Provide the [X, Y] coordinate of the cell's center where the given text is located.  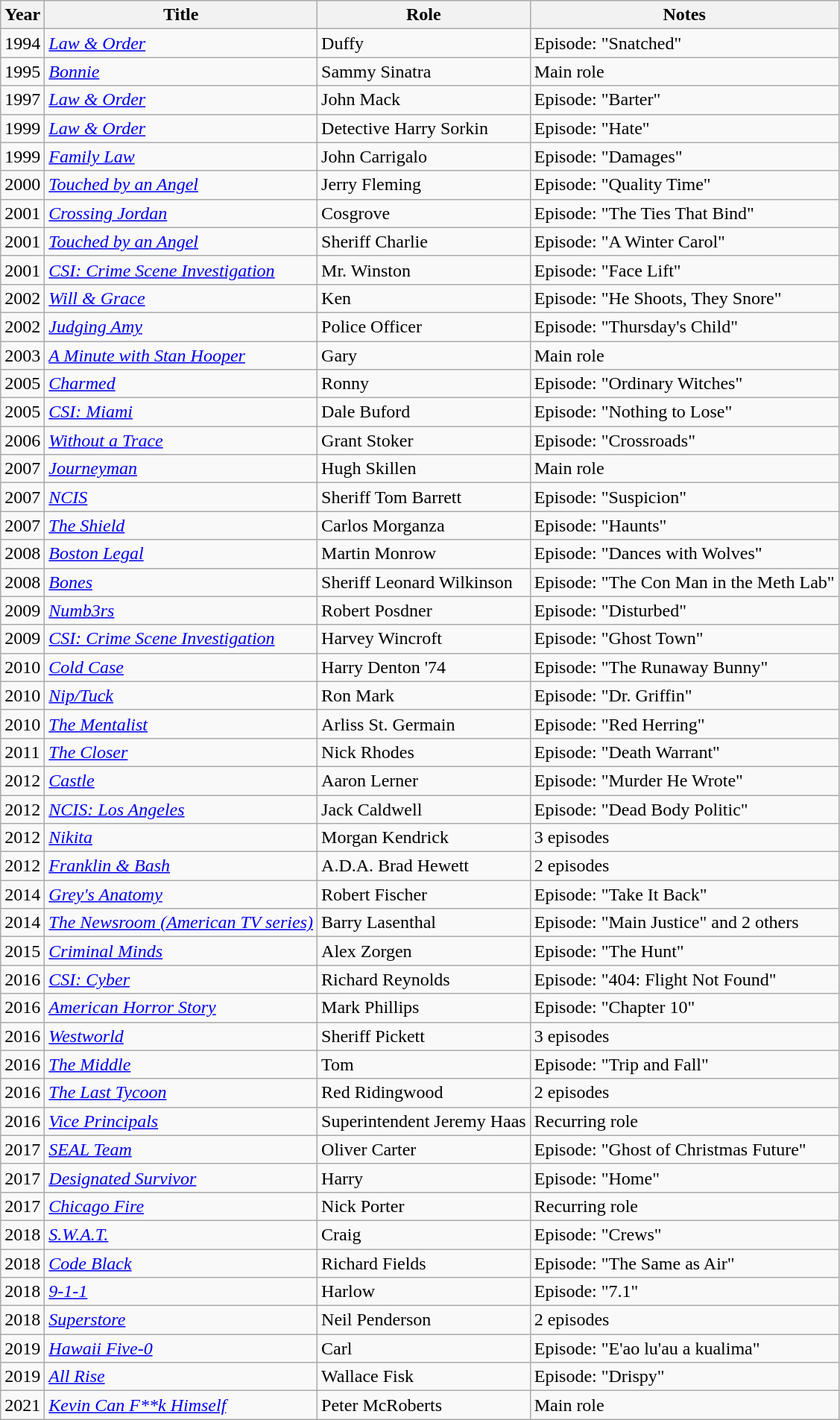
Martin Monrow [424, 554]
The Closer [181, 752]
Episode: "Barter" [684, 100]
Episode: "Damages" [684, 157]
Neil Penderson [424, 1320]
Jerry Fleming [424, 185]
2000 [22, 185]
Episode: "He Shoots, They Snore" [684, 298]
9-1-1 [181, 1292]
John Mack [424, 100]
Craig [424, 1234]
Ronny [424, 384]
Episode: "Disturbed" [684, 610]
Journeyman [181, 469]
Red Ridingwood [424, 1093]
Carlos Morganza [424, 526]
Chicago Fire [181, 1206]
Aaron Lerner [424, 780]
2021 [22, 1405]
Mark Phillips [424, 1008]
Boston Legal [181, 554]
Episode: "Home" [684, 1178]
NCIS [181, 497]
Episode: "Drispy" [684, 1377]
Family Law [181, 157]
Charmed [181, 384]
Sheriff Charlie [424, 242]
Notes [684, 15]
2003 [22, 356]
Episode: "The Runaway Bunny" [684, 667]
Vice Principals [181, 1121]
The Middle [181, 1064]
Episode: "Quality Time" [684, 185]
1997 [22, 100]
1994 [22, 43]
Episode: "The Same as Air" [684, 1263]
Castle [181, 780]
Superstore [181, 1320]
John Carrigalo [424, 157]
Role [424, 15]
Cold Case [181, 667]
CSI: Cyber [181, 979]
Nick Rhodes [424, 752]
Nick Porter [424, 1206]
Jack Caldwell [424, 809]
Episode: "Hate" [684, 128]
Harvey Wincroft [424, 639]
Kevin Can F**k Himself [181, 1405]
Episode: "404: Flight Not Found" [684, 979]
Arliss St. Germain [424, 724]
Episode: "Snatched" [684, 43]
Episode: "Murder He Wrote" [684, 780]
Episode: "Take It Back" [684, 894]
Grey's Anatomy [181, 894]
Robert Fischer [424, 894]
Sammy Sinatra [424, 72]
Episode: "The Hunt" [684, 951]
Episode: "Trip and Fall" [684, 1064]
Police Officer [424, 326]
A.D.A. Brad Hewett [424, 866]
Hawaii Five-0 [181, 1348]
Episode: "Main Justice" and 2 others [684, 923]
Nip/Tuck [181, 695]
American Horror Story [181, 1008]
Superintendent Jeremy Haas [424, 1121]
Barry Lasenthal [424, 923]
Carl [424, 1348]
Peter McRoberts [424, 1405]
The Shield [181, 526]
Gary [424, 356]
2015 [22, 951]
Episode: "The Con Man in the Meth Lab" [684, 582]
Episode: "Crossroads" [684, 441]
Wallace Fisk [424, 1377]
Westworld [181, 1036]
Episode: "Face Lift" [684, 270]
Episode: "Ghost Town" [684, 639]
SEAL Team [181, 1149]
Sheriff Leonard Wilkinson [424, 582]
Episode: "7.1" [684, 1292]
Episode: "Crews" [684, 1234]
Morgan Kendrick [424, 838]
Sheriff Tom Barrett [424, 497]
Harry [424, 1178]
Duffy [424, 43]
Numb3rs [181, 610]
Richard Fields [424, 1263]
Ron Mark [424, 695]
Without a Trace [181, 441]
Episode: "Chapter 10" [684, 1008]
Dale Buford [424, 412]
Title [181, 15]
Hugh Skillen [424, 469]
Bonnie [181, 72]
Episode: "Red Herring" [684, 724]
Grant Stoker [424, 441]
Ken [424, 298]
Episode: "Dead Body Politic" [684, 809]
Episode: "E'ao lu'au a kualima" [684, 1348]
Episode: "The Ties That Bind" [684, 213]
1995 [22, 72]
Episode: "Ordinary Witches" [684, 384]
The Mentalist [181, 724]
Judging Amy [181, 326]
Harry Denton '74 [424, 667]
A Minute with Stan Hooper [181, 356]
Harlow [424, 1292]
2011 [22, 752]
Robert Posdner [424, 610]
Detective Harry Sorkin [424, 128]
Episode: "Suspicion" [684, 497]
Cosgrove [424, 213]
Episode: "Nothing to Lose" [684, 412]
Oliver Carter [424, 1149]
Episode: "Haunts" [684, 526]
CSI: Miami [181, 412]
Year [22, 15]
Episode: "Ghost of Christmas Future" [684, 1149]
The Newsroom (American TV series) [181, 923]
2006 [22, 441]
Crossing Jordan [181, 213]
Episode: "Dr. Griffin" [684, 695]
Bones [181, 582]
Nikita [181, 838]
Alex Zorgen [424, 951]
Episode: "Dances with Wolves" [684, 554]
Sheriff Pickett [424, 1036]
Designated Survivor [181, 1178]
NCIS: Los Angeles [181, 809]
S.W.A.T. [181, 1234]
All Rise [181, 1377]
Richard Reynolds [424, 979]
Mr. Winston [424, 270]
Tom [424, 1064]
Episode: "Thursday's Child" [684, 326]
Franklin & Bash [181, 866]
Episode: "Death Warrant" [684, 752]
Criminal Minds [181, 951]
Episode: "A Winter Carol" [684, 242]
Will & Grace [181, 298]
The Last Tycoon [181, 1093]
Code Black [181, 1263]
